Capture the cell that displays the provided text and extract its [X, Y] central coordinate. 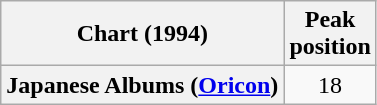
Japanese Albums (Oricon) [142, 85]
Peak position [330, 34]
Chart (1994) [142, 34]
18 [330, 85]
